From the cell containing the given text, extract its center point as [x, y] coordinate. 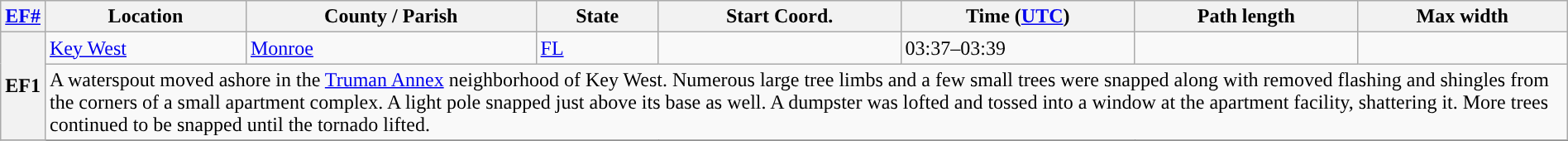
Location [146, 17]
Start Coord. [779, 17]
FL [597, 48]
03:37–03:39 [1017, 48]
Key West [146, 48]
EF# [23, 17]
Path length [1245, 17]
State [597, 17]
EF1 [23, 86]
Monroe [390, 48]
Time (UTC) [1017, 17]
Max width [1462, 17]
County / Parish [390, 17]
